Scan for the cell matching the given text and deliver its [X, Y] coordinate at center. 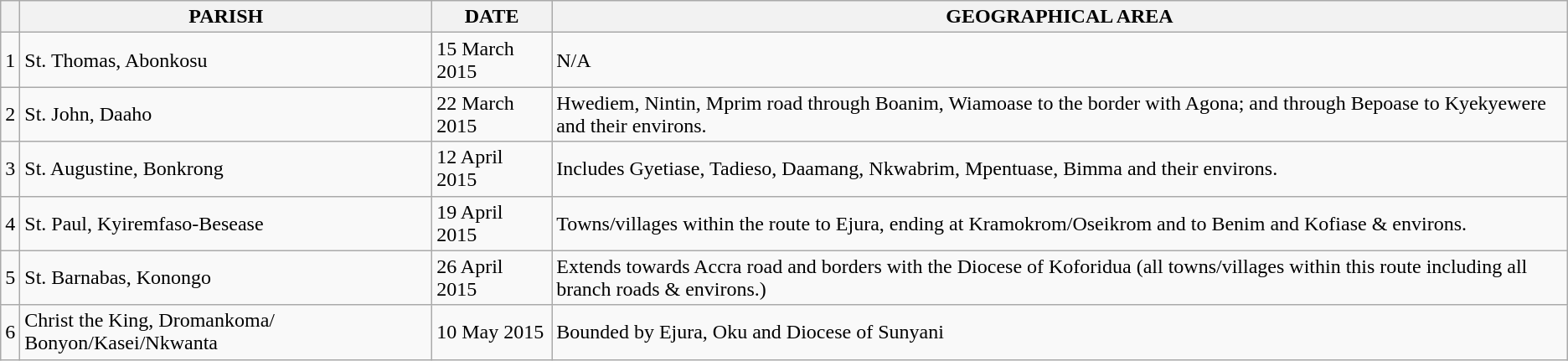
St. Paul, Kyiremfaso-Besease [226, 223]
6 [10, 332]
Includes Gyetiase, Tadieso, Daamang, Nkwabrim, Mpentuase, Bimma and their environs. [1060, 169]
1 [10, 60]
N/A [1060, 60]
St. John, Daaho [226, 114]
Bounded by Ejura, Oku and Diocese of Sunyani [1060, 332]
4 [10, 223]
DATE [493, 17]
26 April 2015 [493, 278]
St. Barnabas, Konongo [226, 278]
12 April 2015 [493, 169]
Hwediem, Nintin, Mprim road through Boanim, Wiamoase to the border with Agona; and through Bepoase to Kyekyewere and their environs. [1060, 114]
22 March 2015 [493, 114]
5 [10, 278]
Extends towards Accra road and borders with the Diocese of Koforidua (all towns/villages within this route including all branch roads & environs.) [1060, 278]
PARISH [226, 17]
3 [10, 169]
GEOGRAPHICAL AREA [1060, 17]
Christ the King, Dromankoma/ Bonyon/Kasei/Nkwanta [226, 332]
St. Thomas, Abonkosu [226, 60]
2 [10, 114]
15 March 2015 [493, 60]
Towns/villages within the route to Ejura, ending at Kramokrom/Oseikrom and to Benim and Kofiase & environs. [1060, 223]
St. Augustine, Bonkrong [226, 169]
19 April 2015 [493, 223]
10 May 2015 [493, 332]
